Provide the [X, Y] coordinate of the cell's center where the given text is located.  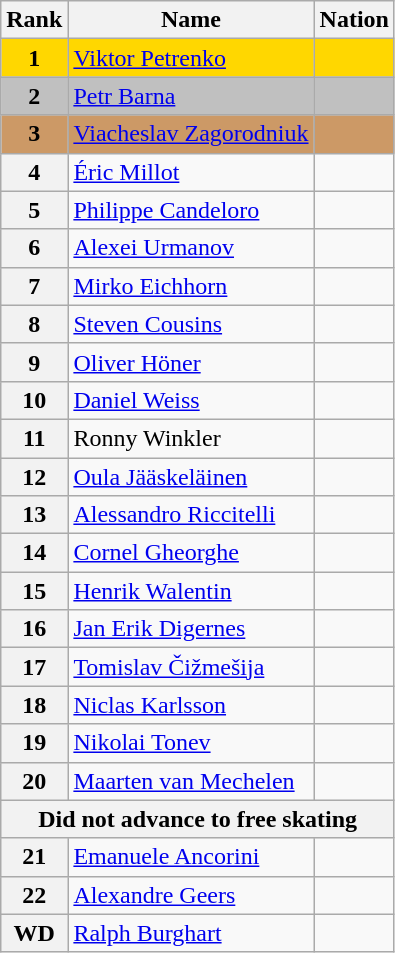
3 [34, 134]
Cornel Gheorghe [191, 553]
15 [34, 591]
13 [34, 515]
2 [34, 96]
17 [34, 667]
12 [34, 477]
19 [34, 743]
5 [34, 210]
Maarten van Mechelen [191, 781]
Ronny Winkler [191, 438]
Henrik Walentin [191, 591]
Daniel Weiss [191, 400]
Alexei Urmanov [191, 248]
18 [34, 705]
11 [34, 438]
Tomislav Čižmešija [191, 667]
Alessandro Riccitelli [191, 515]
Rank [34, 20]
9 [34, 362]
Alexandre Geers [191, 895]
WD [34, 933]
Éric Millot [191, 172]
10 [34, 400]
1 [34, 58]
Steven Cousins [191, 324]
Niclas Karlsson [191, 705]
Viktor Petrenko [191, 58]
Jan Erik Digernes [191, 629]
Oula Jääskeläinen [191, 477]
Philippe Candeloro [191, 210]
6 [34, 248]
8 [34, 324]
16 [34, 629]
Ralph Burghart [191, 933]
Name [191, 20]
20 [34, 781]
Nation [354, 20]
Viacheslav Zagorodniuk [191, 134]
Petr Barna [191, 96]
4 [34, 172]
Emanuele Ancorini [191, 857]
Oliver Höner [191, 362]
Mirko Eichhorn [191, 286]
Nikolai Tonev [191, 743]
Did not advance to free skating [198, 819]
22 [34, 895]
21 [34, 857]
14 [34, 553]
7 [34, 286]
